From the cell containing the given text, extract its center point as [x, y] coordinate. 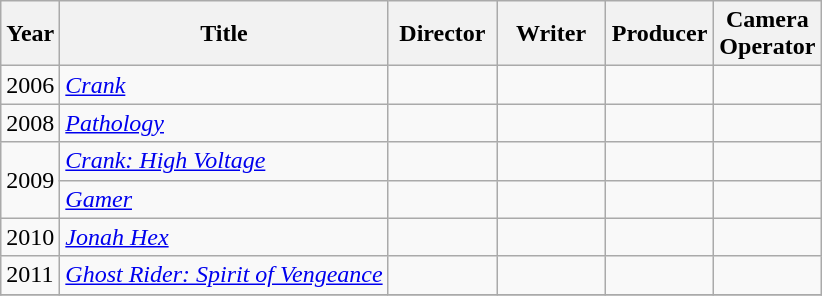
Writer [552, 34]
Title [224, 34]
Jonah Hex [224, 237]
Pathology [224, 123]
2006 [30, 85]
Year [30, 34]
Gamer [224, 199]
2011 [30, 275]
Crank [224, 85]
Director [442, 34]
Producer [660, 34]
CameraOperator [768, 34]
2010 [30, 237]
Ghost Rider: Spirit of Vengeance [224, 275]
Crank: High Voltage [224, 161]
2009 [30, 180]
2008 [30, 123]
